Identify which cell holds the provided text, then report its [X, Y] central coordinate. 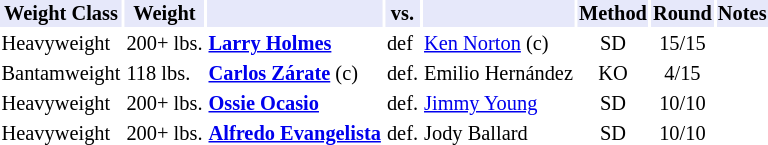
Emilio Hernández [499, 74]
def [402, 44]
vs. [402, 14]
Weight Class [61, 14]
Jimmy Young [499, 104]
Method [612, 14]
Ken Norton (c) [499, 44]
10/10 [682, 104]
15/15 [682, 44]
Larry Holmes [294, 44]
118 lbs. [164, 74]
Carlos Zárate (c) [294, 74]
Weight [164, 14]
KO [612, 74]
4/15 [682, 74]
Bantamweight [61, 74]
Ossie Ocasio [294, 104]
Notes [742, 14]
Round [682, 14]
